From the cell containing the given text, extract its center point as [X, Y] coordinate. 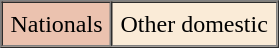
Other domestic [194, 24]
Nationals [57, 24]
